Detect which cell encompasses the target text, then output its [X, Y] center coordinate. 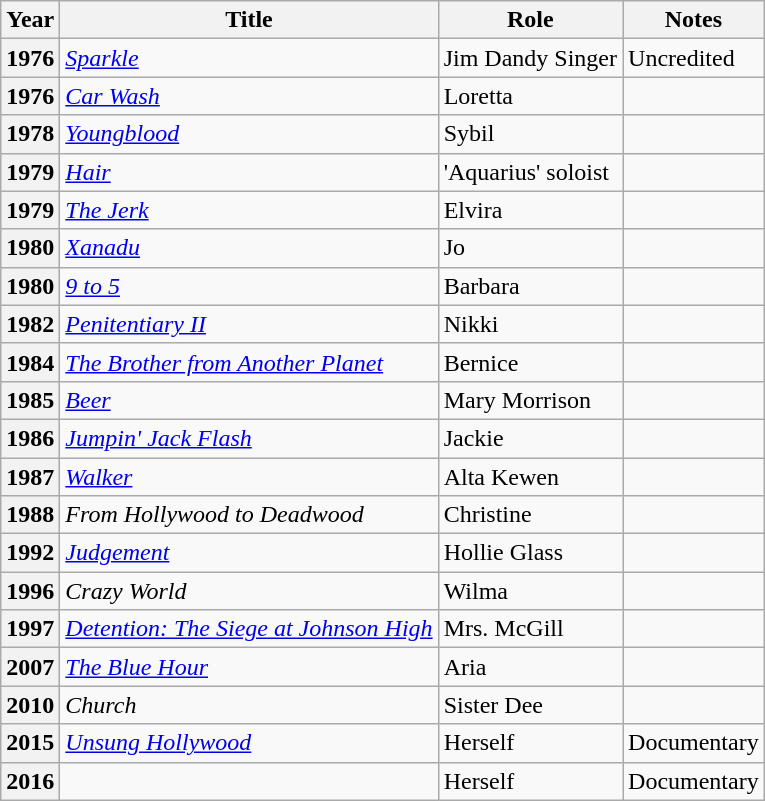
'Aquarius' soloist [530, 172]
Walker [249, 477]
Jim Dandy Singer [530, 58]
Role [530, 20]
Year [30, 20]
Alta Kewen [530, 477]
From Hollywood to Deadwood [249, 515]
Beer [249, 400]
1996 [30, 591]
Sparkle [249, 58]
Elvira [530, 210]
1988 [30, 515]
Judgement [249, 553]
2010 [30, 705]
Hollie Glass [530, 553]
The Jerk [249, 210]
1985 [30, 400]
Sister Dee [530, 705]
Christine [530, 515]
Hair [249, 172]
1997 [30, 629]
2007 [30, 667]
Xanadu [249, 248]
Detention: The Siege at Johnson High [249, 629]
Jumpin' Jack Flash [249, 438]
Sybil [530, 134]
Mrs. McGill [530, 629]
Wilma [530, 591]
Barbara [530, 286]
1986 [30, 438]
1982 [30, 324]
Car Wash [249, 96]
Uncredited [694, 58]
Bernice [530, 362]
Nikki [530, 324]
1978 [30, 134]
Aria [530, 667]
Notes [694, 20]
9 to 5 [249, 286]
Loretta [530, 96]
Crazy World [249, 591]
Jackie [530, 438]
The Blue Hour [249, 667]
1984 [30, 362]
Mary Morrison [530, 400]
2016 [30, 781]
2015 [30, 743]
Unsung Hollywood [249, 743]
1987 [30, 477]
Youngblood [249, 134]
Jo [530, 248]
Church [249, 705]
Penitentiary II [249, 324]
1992 [30, 553]
The Brother from Another Planet [249, 362]
Title [249, 20]
